Return the (X, Y) coordinate for the center point of the cell that contains the specified text.  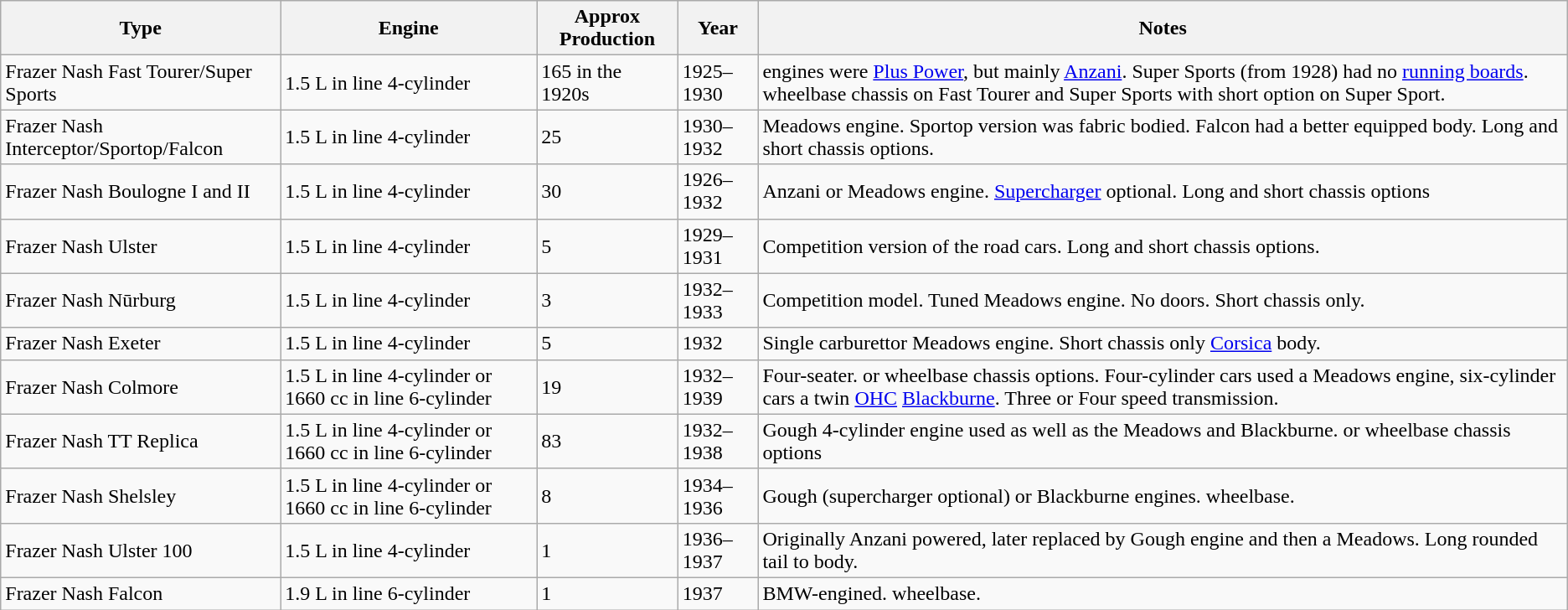
Frazer Nash Ulster 100 (141, 550)
Single carburettor Meadows engine. Short chassis only Corsica body. (1163, 344)
Competition version of the road cars. Long and short chassis options. (1163, 246)
Frazer Nash Interceptor/Sportop/Falcon (141, 137)
BMW-engined. wheelbase. (1163, 593)
8 (608, 496)
Gough (supercharger optional) or Blackburne engines. wheelbase. (1163, 496)
1932–1933 (718, 300)
Anzani or Meadows engine. Supercharger optional. Long and short chassis options (1163, 191)
Notes (1163, 28)
165 in the 1920s (608, 82)
Frazer Nash Shelsley (141, 496)
Frazer Nash Fast Tourer/Super Sports (141, 82)
Frazer Nash TT Replica (141, 441)
Originally Anzani powered, later replaced by Gough engine and then a Meadows. Long rounded tail to body. (1163, 550)
1934–1936 (718, 496)
1929–1931 (718, 246)
1932 (718, 344)
1930–1932 (718, 137)
Gough 4-cylinder engine used as well as the Meadows and Blackburne. or wheelbase chassis options (1163, 441)
1932–1939 (718, 387)
Frazer Nash Falcon (141, 593)
Type (141, 28)
Meadows engine. Sportop version was fabric bodied. Falcon had a better equipped body. Long and short chassis options. (1163, 137)
1936–1937 (718, 550)
Frazer Nash Boulogne I and II (141, 191)
30 (608, 191)
Engine (409, 28)
Frazer Nash Ulster (141, 246)
Year (718, 28)
Competition model. Tuned Meadows engine. No doors. Short chassis only. (1163, 300)
Approx Production (608, 28)
1926–1932 (718, 191)
Frazer Nash Colmore (141, 387)
3 (608, 300)
Frazer Nash Nūrburg (141, 300)
25 (608, 137)
19 (608, 387)
1925–1930 (718, 82)
1937 (718, 593)
83 (608, 441)
1932–1938 (718, 441)
Frazer Nash Exeter (141, 344)
1.9 L in line 6-cylinder (409, 593)
